Scan for the cell matching the given text and deliver its (x, y) coordinate at center. 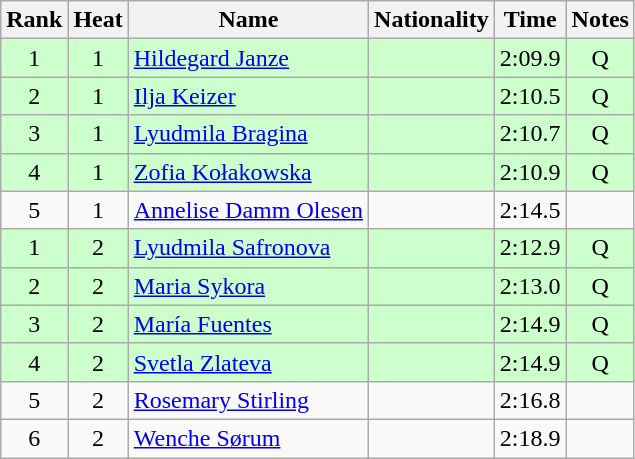
2:10.7 (530, 134)
Wenche Sørum (248, 438)
2:12.9 (530, 248)
2:09.9 (530, 58)
Rank (34, 20)
Name (248, 20)
María Fuentes (248, 324)
Notes (600, 20)
Lyudmila Bragina (248, 134)
Zofia Kołakowska (248, 172)
Ilja Keizer (248, 96)
Annelise Damm Olesen (248, 210)
Hildegard Janze (248, 58)
2:14.5 (530, 210)
Nationality (432, 20)
Lyudmila Safronova (248, 248)
Heat (98, 20)
2:18.9 (530, 438)
Maria Sykora (248, 286)
2:13.0 (530, 286)
2:10.9 (530, 172)
2:10.5 (530, 96)
Svetla Zlateva (248, 362)
Rosemary Stirling (248, 400)
Time (530, 20)
2:16.8 (530, 400)
6 (34, 438)
